For the text-containing cell, return its midpoint in (x, y) coordinate format. 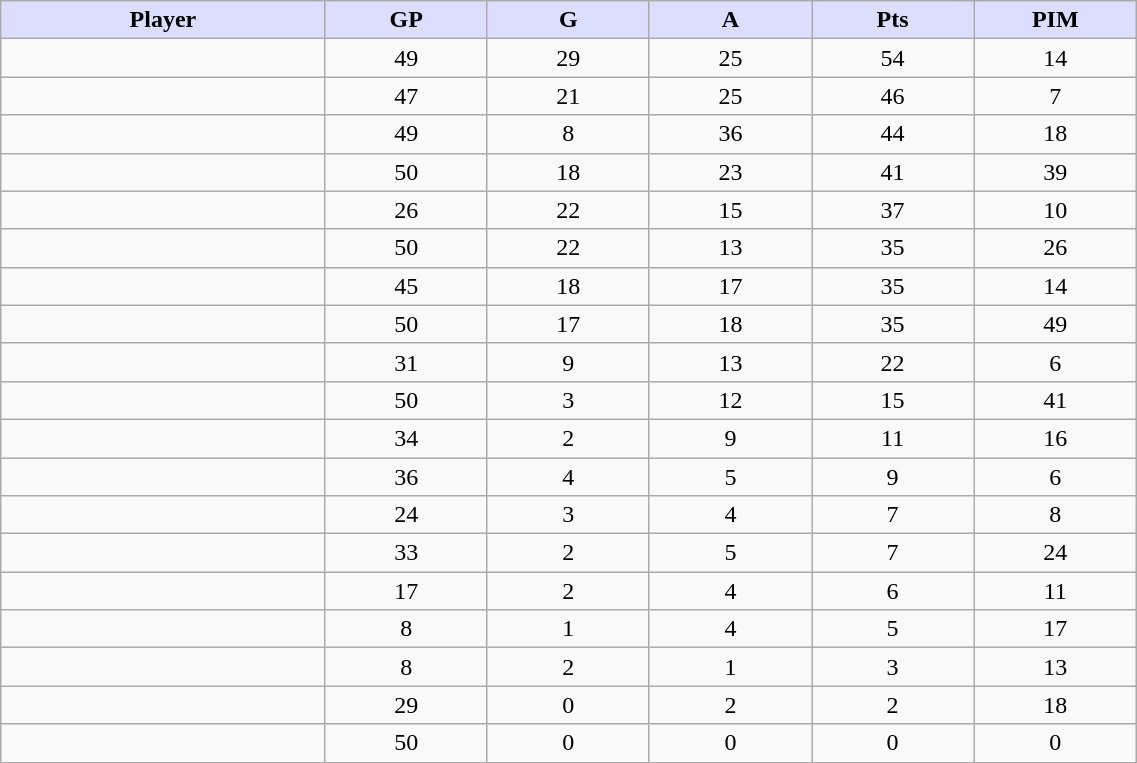
10 (1056, 210)
34 (406, 438)
47 (406, 96)
Pts (893, 20)
54 (893, 58)
44 (893, 134)
31 (406, 362)
12 (730, 400)
16 (1056, 438)
33 (406, 553)
21 (568, 96)
46 (893, 96)
45 (406, 286)
37 (893, 210)
23 (730, 172)
Player (163, 20)
A (730, 20)
GP (406, 20)
PIM (1056, 20)
G (568, 20)
39 (1056, 172)
